Provide the [X, Y] coordinate of the cell's center where the given text is located.  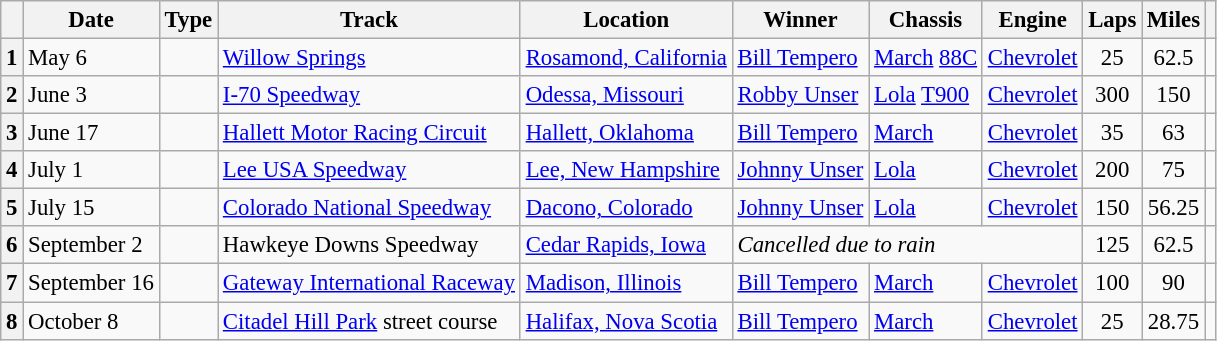
September 16 [91, 283]
Miles [1174, 20]
Track [370, 20]
July 15 [91, 208]
I-70 Speedway [370, 95]
Laps [1112, 20]
200 [1112, 170]
Cancelled due to rain [908, 245]
Hallett Motor Racing Circuit [370, 133]
100 [1112, 283]
6 [12, 245]
Hallett, Oklahoma [626, 133]
5 [12, 208]
Halifax, Nova Scotia [626, 321]
Lee, New Hampshire [626, 170]
Winner [800, 20]
March 88C [926, 58]
2 [12, 95]
4 [12, 170]
3 [12, 133]
Lola T900 [926, 95]
Type [188, 20]
June 3 [91, 95]
September 2 [91, 245]
Colorado National Speedway [370, 208]
Gateway International Raceway [370, 283]
125 [1112, 245]
Rosamond, California [626, 58]
300 [1112, 95]
Chassis [926, 20]
Citadel Hill Park street course [370, 321]
June 17 [91, 133]
Robby Unser [800, 95]
Cedar Rapids, Iowa [626, 245]
1 [12, 58]
Madison, Illinois [626, 283]
35 [1112, 133]
56.25 [1174, 208]
Lee USA Speedway [370, 170]
75 [1174, 170]
Willow Springs [370, 58]
90 [1174, 283]
63 [1174, 133]
Location [626, 20]
8 [12, 321]
28.75 [1174, 321]
Hawkeye Downs Speedway [370, 245]
October 8 [91, 321]
July 1 [91, 170]
Engine [1032, 20]
May 6 [91, 58]
Date [91, 20]
Odessa, Missouri [626, 95]
7 [12, 283]
Dacono, Colorado [626, 208]
